Locate the cell with the specified text and output its (x, y) center coordinate. 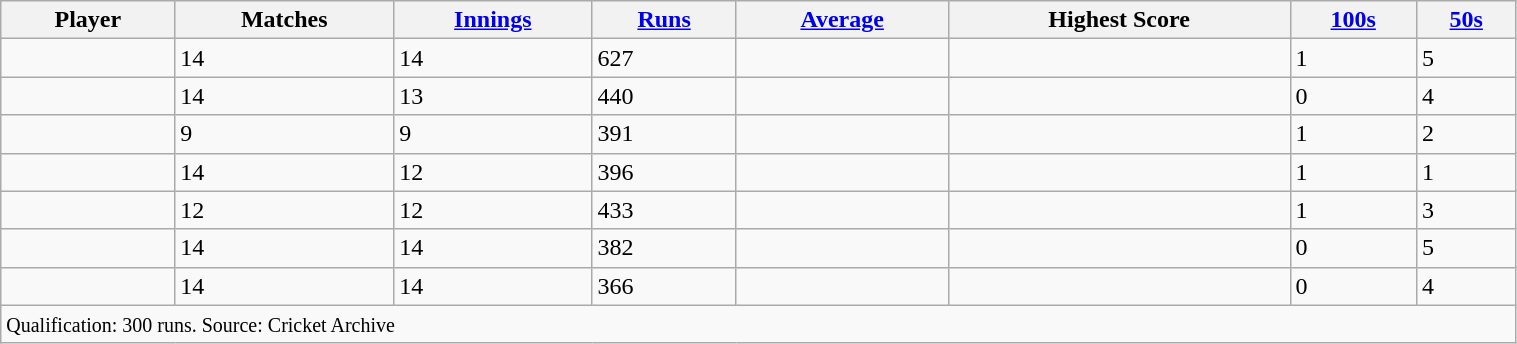
Innings (493, 20)
366 (664, 286)
Player (88, 20)
13 (493, 96)
50s (1466, 20)
627 (664, 58)
391 (664, 134)
396 (664, 172)
440 (664, 96)
Runs (664, 20)
100s (1353, 20)
Highest Score (1119, 20)
2 (1466, 134)
3 (1466, 210)
Matches (284, 20)
382 (664, 248)
433 (664, 210)
Qualification: 300 runs. Source: Cricket Archive (758, 324)
Average (842, 20)
